From the cell containing the given text, extract its center point as (x, y) coordinate. 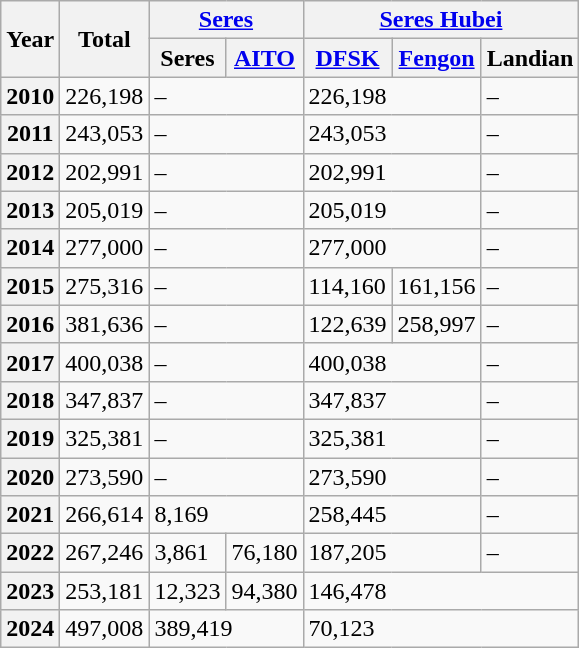
2015 (30, 286)
2024 (30, 629)
2019 (30, 438)
2017 (30, 362)
2012 (30, 172)
Fengon (436, 58)
Year (30, 39)
2016 (30, 324)
381,636 (104, 324)
2014 (30, 248)
70,123 (441, 629)
389,419 (226, 629)
267,246 (104, 553)
3,861 (188, 553)
2020 (30, 477)
2013 (30, 210)
AITO (264, 58)
2021 (30, 515)
114,160 (348, 286)
122,639 (348, 324)
2018 (30, 400)
258,997 (436, 324)
2022 (30, 553)
DFSK (348, 58)
266,614 (104, 515)
253,181 (104, 591)
2023 (30, 591)
146,478 (441, 591)
2010 (30, 96)
497,008 (104, 629)
Seres Hubei (441, 20)
Landian (530, 58)
Total (104, 39)
8,169 (226, 515)
76,180 (264, 553)
258,445 (392, 515)
12,323 (188, 591)
187,205 (392, 553)
161,156 (436, 286)
275,316 (104, 286)
94,380 (264, 591)
2011 (30, 134)
